Search for the cell housing the specified text and yield its [x, y] center coordinate. 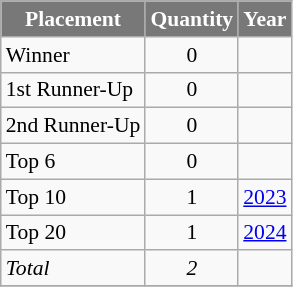
Year [264, 19]
2023 [264, 197]
2nd Runner-Up [74, 126]
2024 [264, 233]
Top 20 [74, 233]
Quantity [192, 19]
Top 6 [74, 162]
2 [192, 269]
1st Runner-Up [74, 90]
Placement [74, 19]
Top 10 [74, 197]
Winner [74, 55]
Total [74, 269]
